Detect which cell encompasses the target text, then output its (X, Y) center coordinate. 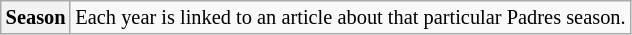
Each year is linked to an article about that particular Padres season. (350, 17)
Season (36, 17)
